Pinpoint the cell where the given text exists, returning its (x, y) midpoint coordinate. 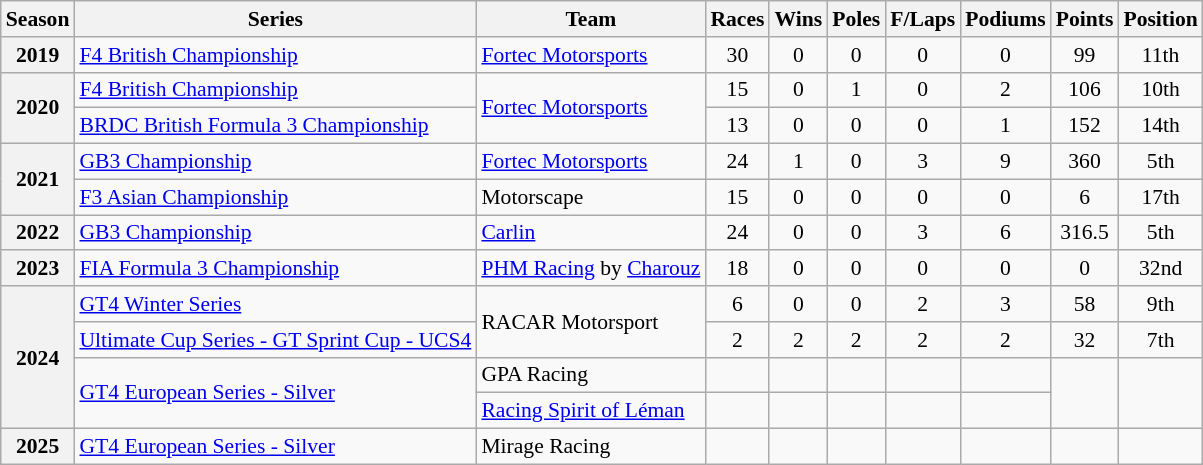
GT4 Winter Series (275, 304)
Carlin (590, 233)
9 (1006, 162)
17th (1160, 197)
Position (1160, 19)
10th (1160, 90)
2023 (38, 269)
Points (1085, 19)
Wins (798, 19)
18 (737, 269)
9th (1160, 304)
Races (737, 19)
152 (1085, 126)
106 (1085, 90)
FIA Formula 3 Championship (275, 269)
F/Laps (922, 19)
2019 (38, 55)
Motorscape (590, 197)
30 (737, 55)
2021 (38, 180)
58 (1085, 304)
GPA Racing (590, 375)
7th (1160, 340)
BRDC British Formula 3 Championship (275, 126)
11th (1160, 55)
2020 (38, 108)
PHM Racing by Charouz (590, 269)
Poles (856, 19)
Racing Spirit of Léman (590, 411)
Series (275, 19)
32nd (1160, 269)
2024 (38, 357)
2025 (38, 447)
Ultimate Cup Series - GT Sprint Cup - UCS4 (275, 340)
Mirage Racing (590, 447)
RACAR Motorsport (590, 322)
Team (590, 19)
2022 (38, 233)
316.5 (1085, 233)
Podiums (1006, 19)
99 (1085, 55)
Season (38, 19)
13 (737, 126)
F3 Asian Championship (275, 197)
360 (1085, 162)
32 (1085, 340)
14th (1160, 126)
